Identify which cell holds the provided text, then report its [X, Y] central coordinate. 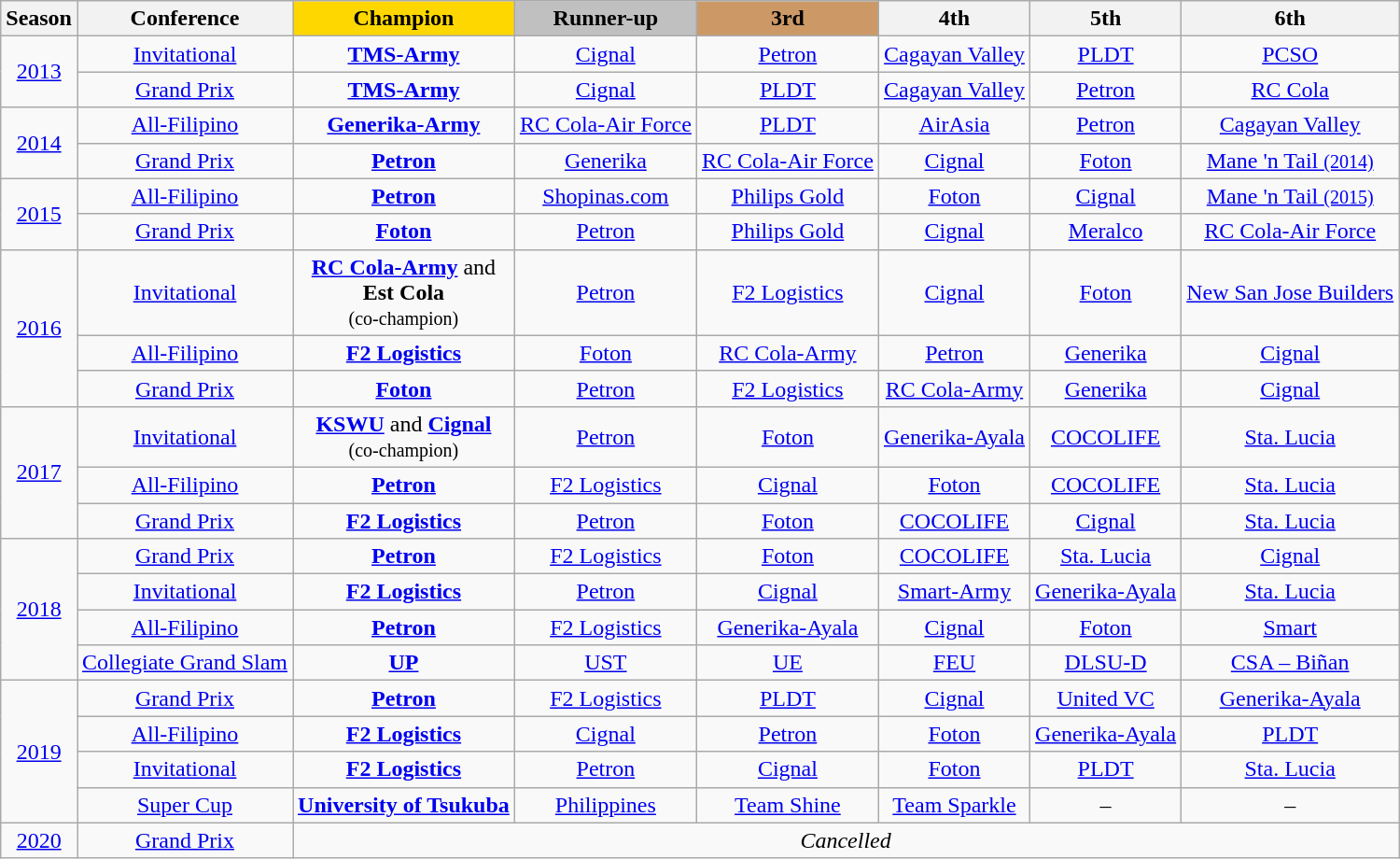
Smart-Army [954, 592]
2017 [39, 472]
5th [1106, 19]
Smart [1290, 627]
CSA – Biñan [1290, 663]
Mane 'n Tail (2014) [1290, 161]
DLSU-D [1106, 663]
Cancelled [846, 840]
Mane 'n Tail (2015) [1290, 196]
Meralco [1106, 232]
4th [954, 19]
KSWU and Cignal(co-champion) [404, 437]
RC Cola [1290, 90]
FEU [954, 663]
Generika-Army [404, 125]
Season [39, 19]
UST [605, 663]
PCSO [1290, 54]
Runner-up [605, 19]
2016 [39, 328]
AirAsia [954, 125]
UE [788, 663]
Super Cup [185, 805]
2018 [39, 610]
Team Shine [788, 805]
United VC [1106, 698]
2013 [39, 72]
Champion [404, 19]
Collegiate Grand Slam [185, 663]
UP [404, 663]
Team Sparkle [954, 805]
6th [1290, 19]
New San Jose Builders [1290, 292]
3rd [788, 19]
Conference [185, 19]
2014 [39, 143]
RC Cola-Army and Est Cola(co-champion) [404, 292]
2020 [39, 840]
Philippines [605, 805]
University of Tsukuba [404, 805]
Shopinas.com [605, 196]
2019 [39, 752]
2015 [39, 214]
